Determine the (X, Y) coordinate at the center of the cell enclosing the given text.  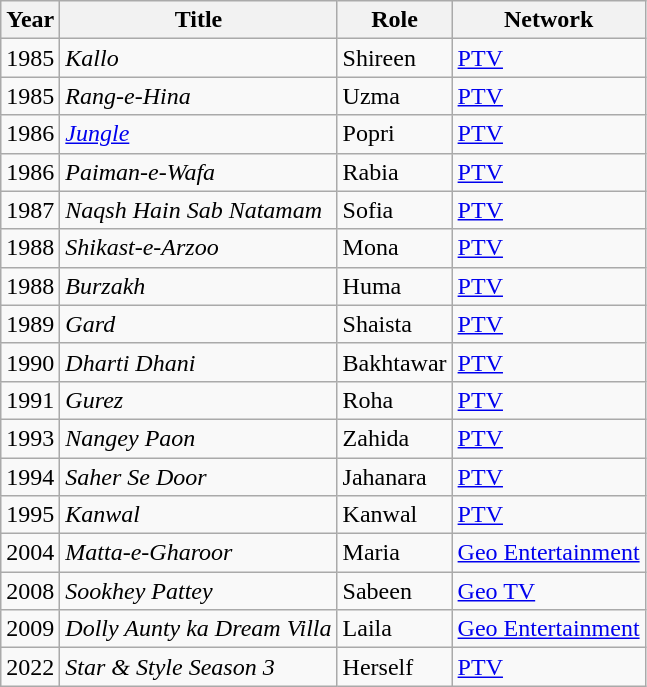
Sookhey Pattey (198, 591)
Naqsh Hain Sab Natamam (198, 210)
1987 (30, 210)
Uzma (394, 96)
1990 (30, 362)
Zahida (394, 438)
Bakhtawar (394, 362)
Jungle (198, 134)
Paiman-e-Wafa (198, 172)
Shaista (394, 324)
2004 (30, 553)
2022 (30, 667)
Year (30, 20)
Rabia (394, 172)
Star & Style Season 3 (198, 667)
1991 (30, 400)
Matta-e-Gharoor (198, 553)
Saher Se Door (198, 477)
Dolly Aunty ka Dream Villa (198, 629)
Role (394, 20)
Burzakh (198, 286)
Huma (394, 286)
Kallo (198, 58)
2008 (30, 591)
Popri (394, 134)
Maria (394, 553)
Dharti Dhani (198, 362)
Nangey Paon (198, 438)
Rang-e-Hina (198, 96)
Title (198, 20)
Sofia (394, 210)
Laila (394, 629)
Shikast-e-Arzoo (198, 248)
Jahanara (394, 477)
Gurez (198, 400)
Geo TV (548, 591)
1995 (30, 515)
Shireen (394, 58)
Roha (394, 400)
1989 (30, 324)
Network (548, 20)
1993 (30, 438)
Sabeen (394, 591)
Herself (394, 667)
1994 (30, 477)
2009 (30, 629)
Gard (198, 324)
Mona (394, 248)
